Provide the [x, y] coordinate of the cell's center where the given text is located.  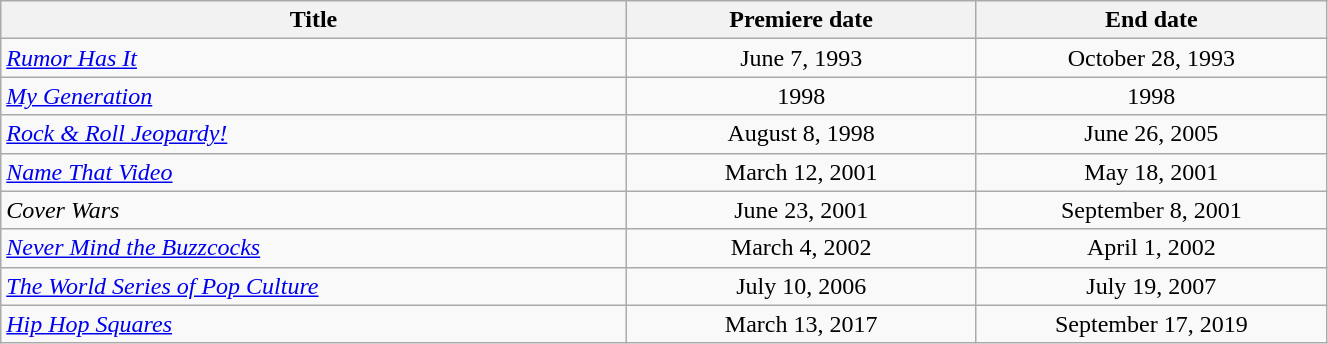
March 12, 2001 [801, 172]
October 28, 1993 [1151, 58]
End date [1151, 20]
July 19, 2007 [1151, 286]
The World Series of Pop Culture [314, 286]
Premiere date [801, 20]
Never Mind the Buzzcocks [314, 248]
March 13, 2017 [801, 324]
Title [314, 20]
June 7, 1993 [801, 58]
June 26, 2005 [1151, 134]
March 4, 2002 [801, 248]
Hip Hop Squares [314, 324]
August 8, 1998 [801, 134]
September 17, 2019 [1151, 324]
September 8, 2001 [1151, 210]
May 18, 2001 [1151, 172]
Rumor Has It [314, 58]
Rock & Roll Jeopardy! [314, 134]
June 23, 2001 [801, 210]
My Generation [314, 96]
July 10, 2006 [801, 286]
April 1, 2002 [1151, 248]
Name That Video [314, 172]
Cover Wars [314, 210]
